Provide the [x, y] coordinate of the cell's center where the given text is located.  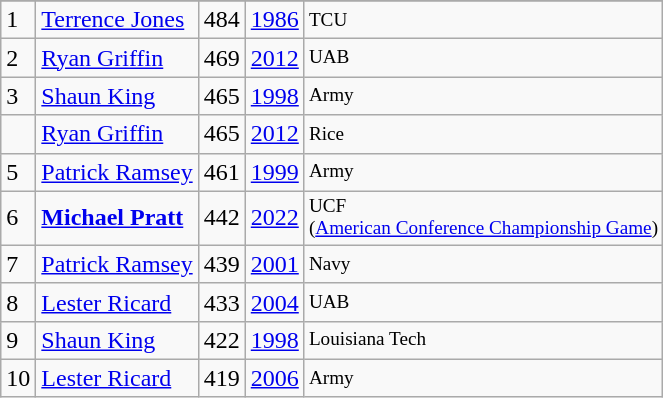
7 [18, 264]
UCF(American Conference Championship Game) [483, 218]
TCU [483, 20]
1999 [274, 172]
Louisiana Tech [483, 340]
439 [222, 264]
Michael Pratt [117, 218]
484 [222, 20]
5 [18, 172]
1 [18, 20]
442 [222, 218]
9 [18, 340]
10 [18, 378]
3 [18, 96]
461 [222, 172]
469 [222, 58]
2006 [274, 378]
2001 [274, 264]
8 [18, 302]
1986 [274, 20]
Navy [483, 264]
419 [222, 378]
2022 [274, 218]
2 [18, 58]
422 [222, 340]
433 [222, 302]
2004 [274, 302]
6 [18, 218]
Rice [483, 134]
Terrence Jones [117, 20]
